For the text-containing cell, return its midpoint in [x, y] coordinate format. 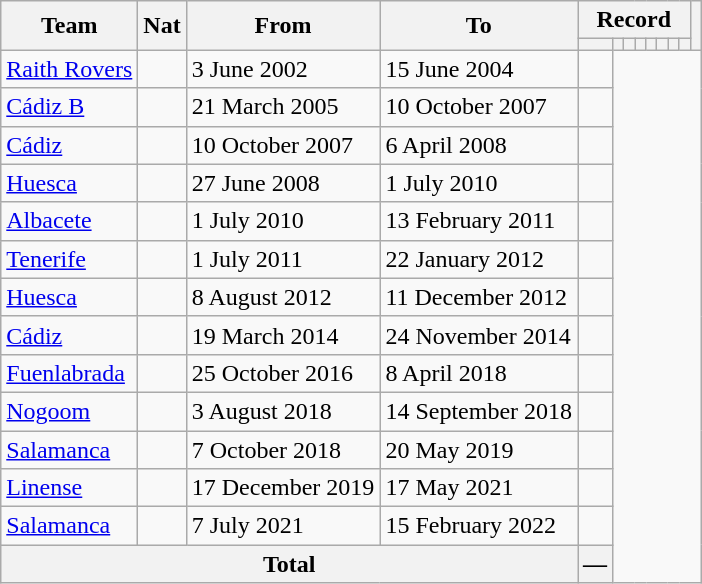
8 August 2012 [283, 297]
3 August 2018 [283, 411]
Team [70, 26]
20 May 2019 [479, 449]
7 October 2018 [283, 449]
11 December 2012 [479, 297]
Cádiz B [70, 107]
3 June 2002 [283, 69]
6 April 2008 [479, 145]
Albacete [70, 221]
— [596, 564]
15 February 2022 [479, 526]
17 December 2019 [283, 488]
1 July 2011 [283, 259]
17 May 2021 [479, 488]
24 November 2014 [479, 335]
14 September 2018 [479, 411]
Tenerife [70, 259]
8 April 2018 [479, 373]
Raith Rovers [70, 69]
From [283, 26]
Nogoom [70, 411]
Total [290, 564]
27 June 2008 [283, 183]
Linense [70, 488]
Nat [162, 26]
21 March 2005 [283, 107]
Fuenlabrada [70, 373]
25 October 2016 [283, 373]
22 January 2012 [479, 259]
15 June 2004 [479, 69]
7 July 2021 [283, 526]
13 February 2011 [479, 221]
Record [634, 20]
To [479, 26]
19 March 2014 [283, 335]
